Provide the (X, Y) coordinate of the cell's center where the given text is located.  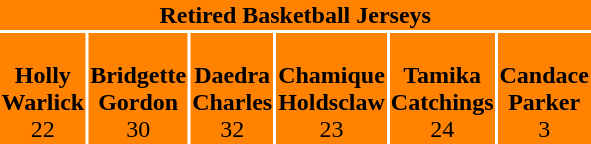
CandaceParker3 (544, 88)
HollyWarlick22 (43, 88)
BridgetteGordon30 (138, 88)
DaedraCharles32 (232, 88)
TamikaCatchings24 (442, 88)
Retired Basketball Jerseys (295, 15)
ChamiqueHoldsclaw23 (332, 88)
